Search for the cell housing the specified text and yield its (X, Y) center coordinate. 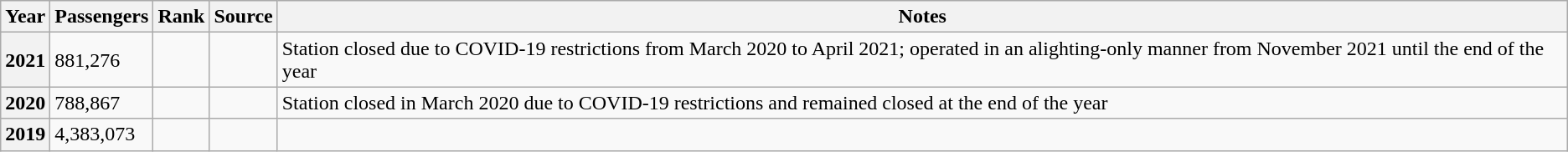
2020 (25, 103)
Passengers (102, 17)
4,383,073 (102, 134)
Source (243, 17)
Notes (922, 17)
2019 (25, 134)
Station closed in March 2020 due to COVID-19 restrictions and remained closed at the end of the year (922, 103)
2021 (25, 60)
788,867 (102, 103)
881,276 (102, 60)
Rank (181, 17)
Year (25, 17)
